Extract the (X, Y) coordinate from the center of the cell holding the provided text.  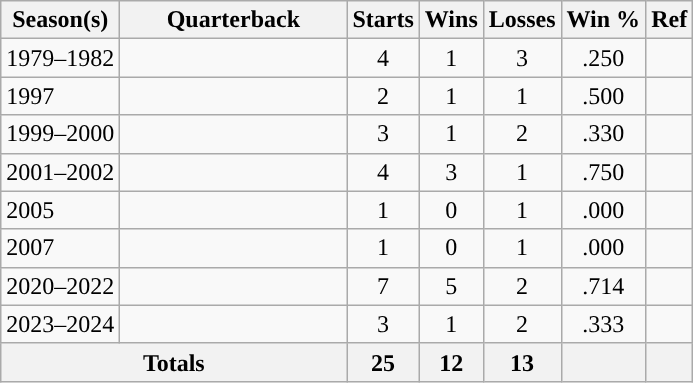
Starts (383, 20)
1999–2000 (60, 134)
25 (383, 362)
13 (522, 362)
12 (451, 362)
1979–1982 (60, 58)
Quarterback (234, 20)
.250 (604, 58)
Season(s) (60, 20)
.500 (604, 96)
Losses (522, 20)
Win % (604, 20)
.333 (604, 324)
2020–2022 (60, 286)
.750 (604, 172)
2023–2024 (60, 324)
7 (383, 286)
5 (451, 286)
2005 (60, 210)
Wins (451, 20)
Totals (174, 362)
Ref (670, 20)
2007 (60, 248)
.330 (604, 134)
2001–2002 (60, 172)
1997 (60, 96)
.714 (604, 286)
